Capture the cell that displays the provided text and extract its (X, Y) central coordinate. 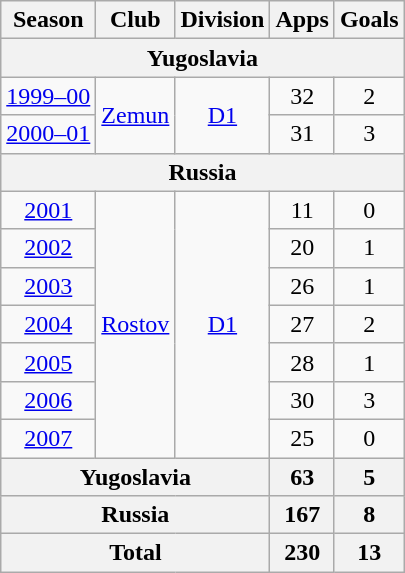
5 (369, 477)
Club (136, 20)
25 (302, 438)
63 (302, 477)
2002 (48, 248)
30 (302, 400)
230 (302, 553)
27 (302, 324)
2003 (48, 286)
Season (48, 20)
2001 (48, 210)
Goals (369, 20)
2004 (48, 324)
1999–00 (48, 96)
167 (302, 515)
13 (369, 553)
11 (302, 210)
2007 (48, 438)
Total (136, 553)
2006 (48, 400)
Rostov (136, 324)
31 (302, 134)
Apps (302, 20)
2005 (48, 362)
2000–01 (48, 134)
32 (302, 96)
20 (302, 248)
28 (302, 362)
Division (222, 20)
26 (302, 286)
8 (369, 515)
Zemun (136, 115)
